Detect which cell encompasses the target text, then output its [X, Y] center coordinate. 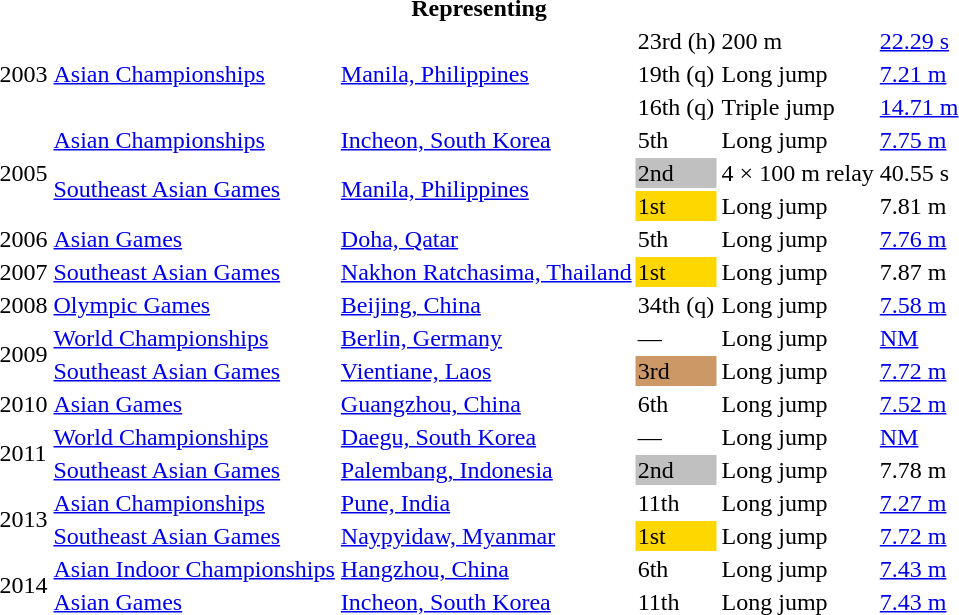
Vientiane, Laos [486, 371]
Naypyidaw, Myanmar [486, 536]
16th (q) [676, 107]
200 m [798, 41]
Olympic Games [194, 305]
3rd [676, 371]
Pune, India [486, 503]
Guangzhou, China [486, 404]
Beijing, China [486, 305]
23rd (h) [676, 41]
19th (q) [676, 74]
11th [676, 503]
Doha, Qatar [486, 239]
Daegu, South Korea [486, 437]
Berlin, Germany [486, 338]
Hangzhou, China [486, 569]
34th (q) [676, 305]
Asian Indoor Championships [194, 569]
Palembang, Indonesia [486, 470]
Incheon, South Korea [486, 140]
4 × 100 m relay [798, 173]
Nakhon Ratchasima, Thailand [486, 272]
Triple jump [798, 107]
